Scan for the cell matching the given text and deliver its (X, Y) coordinate at center. 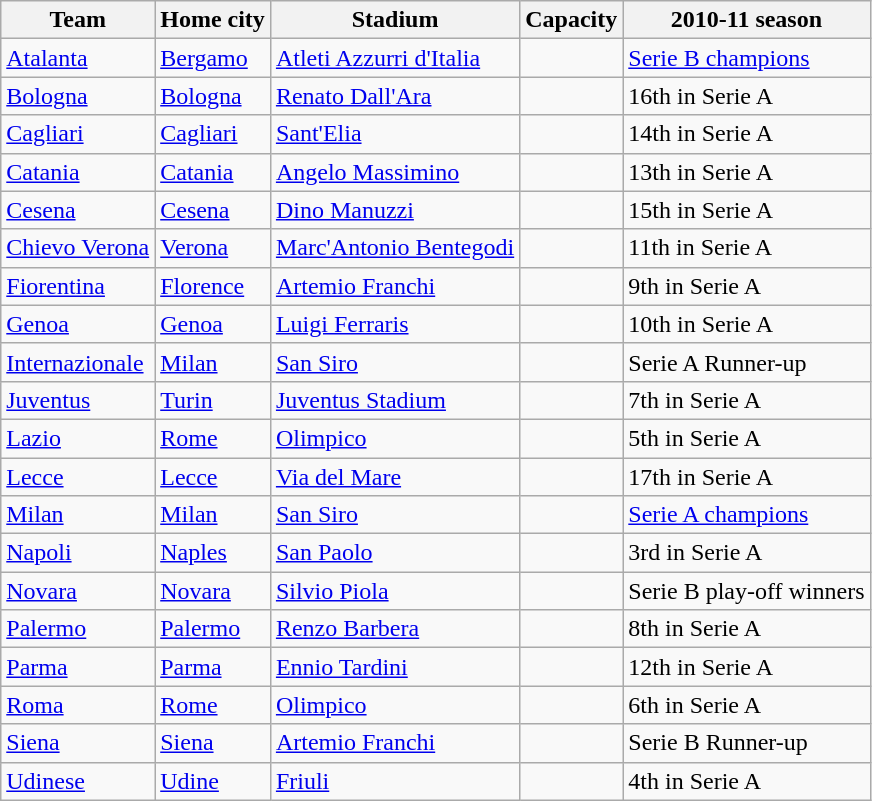
Udine (213, 781)
Serie B Runner-up (746, 743)
9th in Serie A (746, 286)
Capacity (572, 20)
Serie A champions (746, 515)
10th in Serie A (746, 324)
San Paolo (394, 553)
Luigi Ferraris (394, 324)
Renato Dall'Ara (394, 96)
Via del Mare (394, 477)
Renzo Barbera (394, 629)
16th in Serie A (746, 96)
Atalanta (78, 58)
Silvio Piola (394, 591)
17th in Serie A (746, 477)
Angelo Massimino (394, 172)
3rd in Serie A (746, 553)
2010-11 season (746, 20)
Juventus Stadium (394, 400)
Internazionale (78, 362)
Marc'Antonio Bentegodi (394, 248)
4th in Serie A (746, 781)
Ennio Tardini (394, 667)
Dino Manuzzi (394, 210)
Stadium (394, 20)
Naples (213, 553)
Fiorentina (78, 286)
15th in Serie A (746, 210)
Napoli (78, 553)
Verona (213, 248)
Turin (213, 400)
Serie A Runner-up (746, 362)
Home city (213, 20)
Atleti Azzurri d'Italia (394, 58)
11th in Serie A (746, 248)
7th in Serie A (746, 400)
Lazio (78, 438)
Chievo Verona (78, 248)
Team (78, 20)
5th in Serie A (746, 438)
12th in Serie A (746, 667)
14th in Serie A (746, 134)
Florence (213, 286)
Sant'Elia (394, 134)
Serie B champions (746, 58)
Juventus (78, 400)
Roma (78, 705)
13th in Serie A (746, 172)
Bergamo (213, 58)
6th in Serie A (746, 705)
Friuli (394, 781)
8th in Serie A (746, 629)
Udinese (78, 781)
Serie B play-off winners (746, 591)
